Scan for the cell matching the given text and deliver its (x, y) coordinate at center. 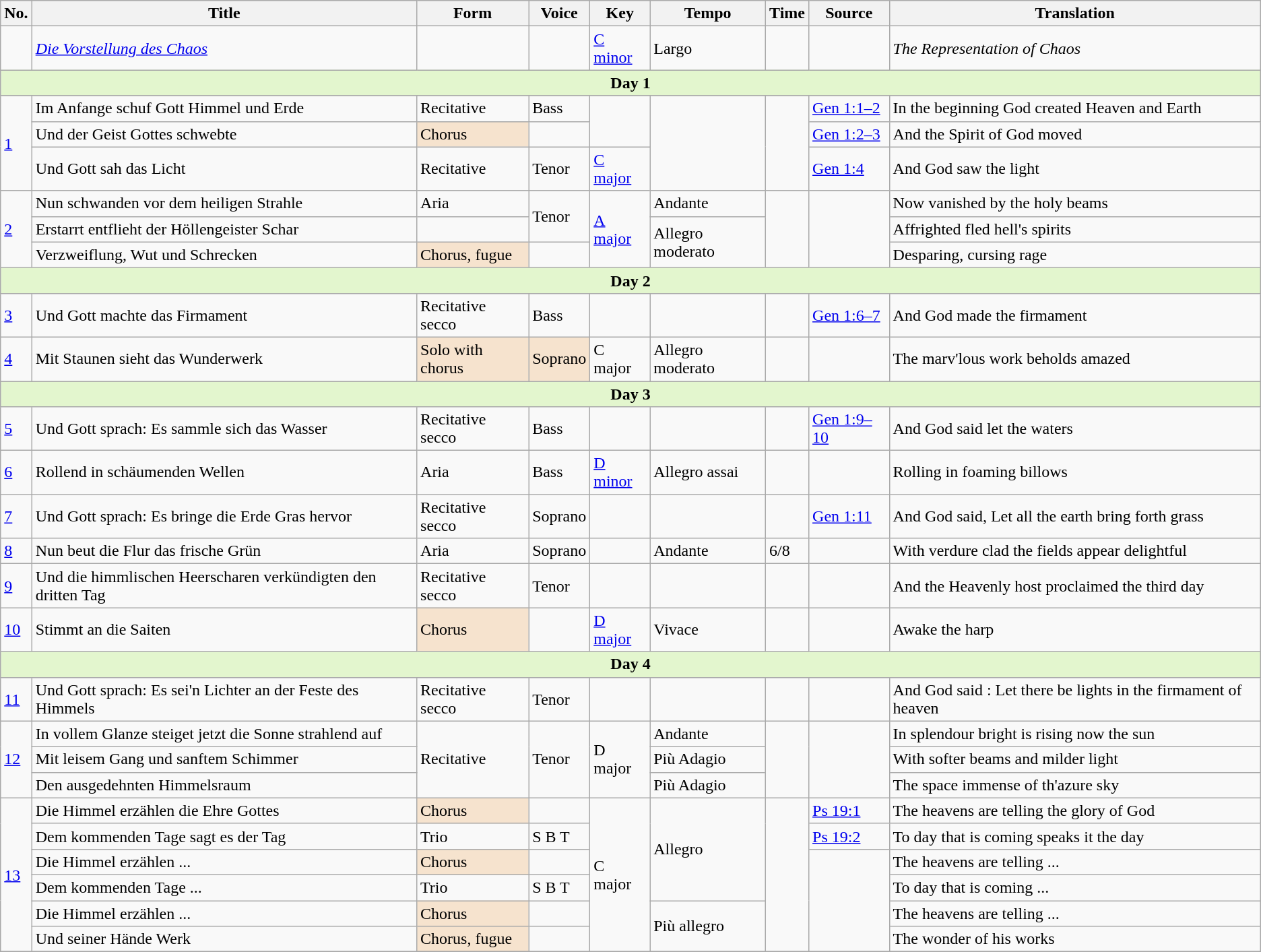
With verdure clad the fields appear delightful (1075, 551)
Verzweiflung, Wut und Schrecken (224, 255)
Die Vorstellung des Chaos (224, 49)
Und Gott machte das Firmament (224, 315)
8 (16, 551)
And God said, Let all the earth bring forth grass (1075, 516)
Tempo (708, 13)
Allegro assai (708, 473)
With softer beams and milder light (1075, 759)
In vollem Glanze steiget jetzt die Sonne strahlend auf (224, 734)
Dem kommenden Tage sagt es der Tag (224, 836)
The heavens are telling the glory of God (1075, 811)
And the Heavenly host proclaimed the third day (1075, 586)
Die Himmel erzählen die Ehre Gottes (224, 811)
6 (16, 473)
1 (16, 143)
Und Gott sah das Licht (224, 168)
Gen 1:2–3 (849, 134)
Time (787, 13)
Awake the harp (1075, 629)
6/8 (787, 551)
Affrighted fled hell's spirits (1075, 229)
Im Anfange schuf Gott Himmel und Erde (224, 108)
Gen 1:4 (849, 168)
Nun schwanden vor dem heiligen Strahle (224, 203)
A major (620, 229)
D minor (620, 473)
Vivace (708, 629)
And God made the firmament (1075, 315)
Und Gott sprach: Es bringe die Erde Gras hervor (224, 516)
Dem kommenden Tage ... (224, 887)
Ps 19:2 (849, 836)
Translation (1075, 13)
Gen 1:9–10 (849, 429)
The Representation of Chaos (1075, 49)
And the Spirit of God moved (1075, 134)
Key (620, 13)
Day 1 (630, 83)
Source (849, 13)
Voice (559, 13)
The wonder of his works (1075, 939)
Solo with chorus (473, 358)
Day 4 (630, 664)
Und der Geist Gottes schwebte (224, 134)
And God said : Let there be lights in the firmament of heaven (1075, 699)
Allegro (708, 849)
To day that is coming ... (1075, 887)
Ps 19:1 (849, 811)
Mit leisem Gang und sanftem Schimmer (224, 759)
The space immense of th'azure sky (1075, 785)
Più allegro (708, 926)
Stimmt an die Saiten (224, 629)
Rollend in schäumenden Wellen (224, 473)
9 (16, 586)
Und Gott sprach: Es sammle sich das Wasser (224, 429)
Desparing, cursing rage (1075, 255)
10 (16, 629)
Nun beut die Flur das frische Grün (224, 551)
Day 2 (630, 280)
Day 3 (630, 394)
5 (16, 429)
3 (16, 315)
Largo (708, 49)
In splendour bright is rising now the sun (1075, 734)
And God said let the waters (1075, 429)
Und die himmlischen Heerscharen verkündigten den dritten Tag (224, 586)
Now vanished by the holy beams (1075, 203)
In the beginning God created Heaven and Earth (1075, 108)
Rolling in foaming billows (1075, 473)
2 (16, 229)
Gen 1:11 (849, 516)
12 (16, 759)
And God saw the light (1075, 168)
11 (16, 699)
Den ausgedehnten Himmelsraum (224, 785)
Gen 1:1–2 (849, 108)
C minor (620, 49)
Form (473, 13)
The marv'lous work beholds amazed (1075, 358)
7 (16, 516)
13 (16, 875)
Erstarrt entflieht der Höllengeister Schar (224, 229)
Gen 1:6–7 (849, 315)
Und seiner Hände Werk (224, 939)
To day that is coming speaks it the day (1075, 836)
Und Gott sprach: Es sei'n Lichter an der Feste des Himmels (224, 699)
Mit Staunen sieht das Wunderwerk (224, 358)
No. (16, 13)
Title (224, 13)
4 (16, 358)
